For the text-containing cell, return its midpoint in (x, y) coordinate format. 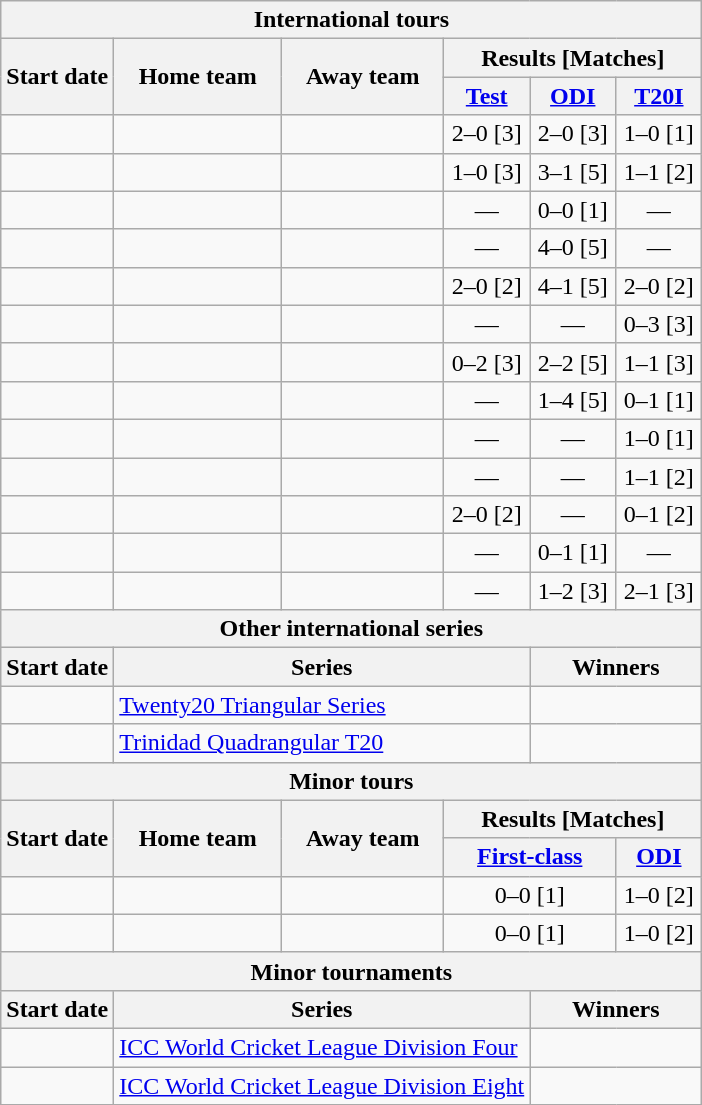
T20I (659, 96)
Twenty20 Triangular Series (322, 705)
4–1 [5] (573, 286)
0–2 [3] (487, 362)
4–0 [5] (573, 248)
2–2 [5] (573, 362)
1–2 [3] (573, 591)
2–1 [3] (659, 591)
Test (487, 96)
First-class (530, 857)
Minor tournaments (352, 971)
0–3 [3] (659, 324)
ICC World Cricket League Division Four (322, 1047)
International tours (352, 20)
3–1 [5] (573, 172)
ICC World Cricket League Division Eight (322, 1085)
Trinidad Quadrangular T20 (322, 743)
1–0 [3] (487, 172)
1–1 [3] (659, 362)
Minor tours (352, 781)
0–1 [2] (659, 515)
Other international series (352, 629)
1–4 [5] (573, 400)
